Scan for the cell matching the given text and deliver its (x, y) coordinate at center. 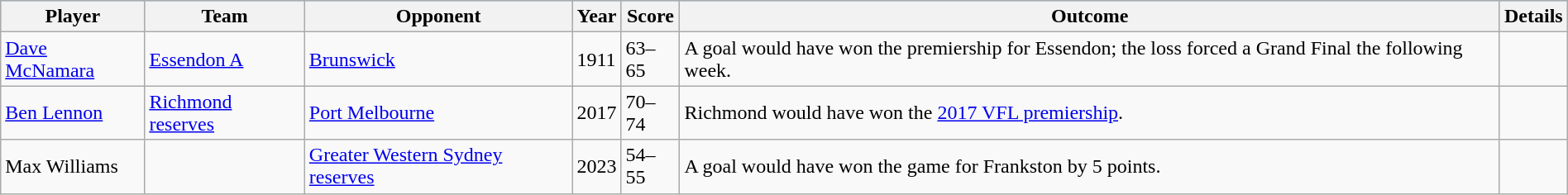
Ben Lennon (73, 112)
Team (225, 17)
Essendon A (225, 59)
Richmond reserves (225, 112)
Dave McNamara (73, 59)
Player (73, 17)
Richmond would have won the 2017 VFL premiership. (1090, 112)
2017 (597, 112)
1911 (597, 59)
Max Williams (73, 167)
54–55 (650, 167)
Port Melbourne (438, 112)
70–74 (650, 112)
Outcome (1090, 17)
2023 (597, 167)
Greater Western Sydney reserves (438, 167)
63–65 (650, 59)
Details (1533, 17)
A goal would have won the premiership for Essendon; the loss forced a Grand Final the following week. (1090, 59)
Opponent (438, 17)
Score (650, 17)
Brunswick (438, 59)
Year (597, 17)
A goal would have won the game for Frankston by 5 points. (1090, 167)
